Determine the [x, y] coordinate at the center of the cell enclosing the given text.  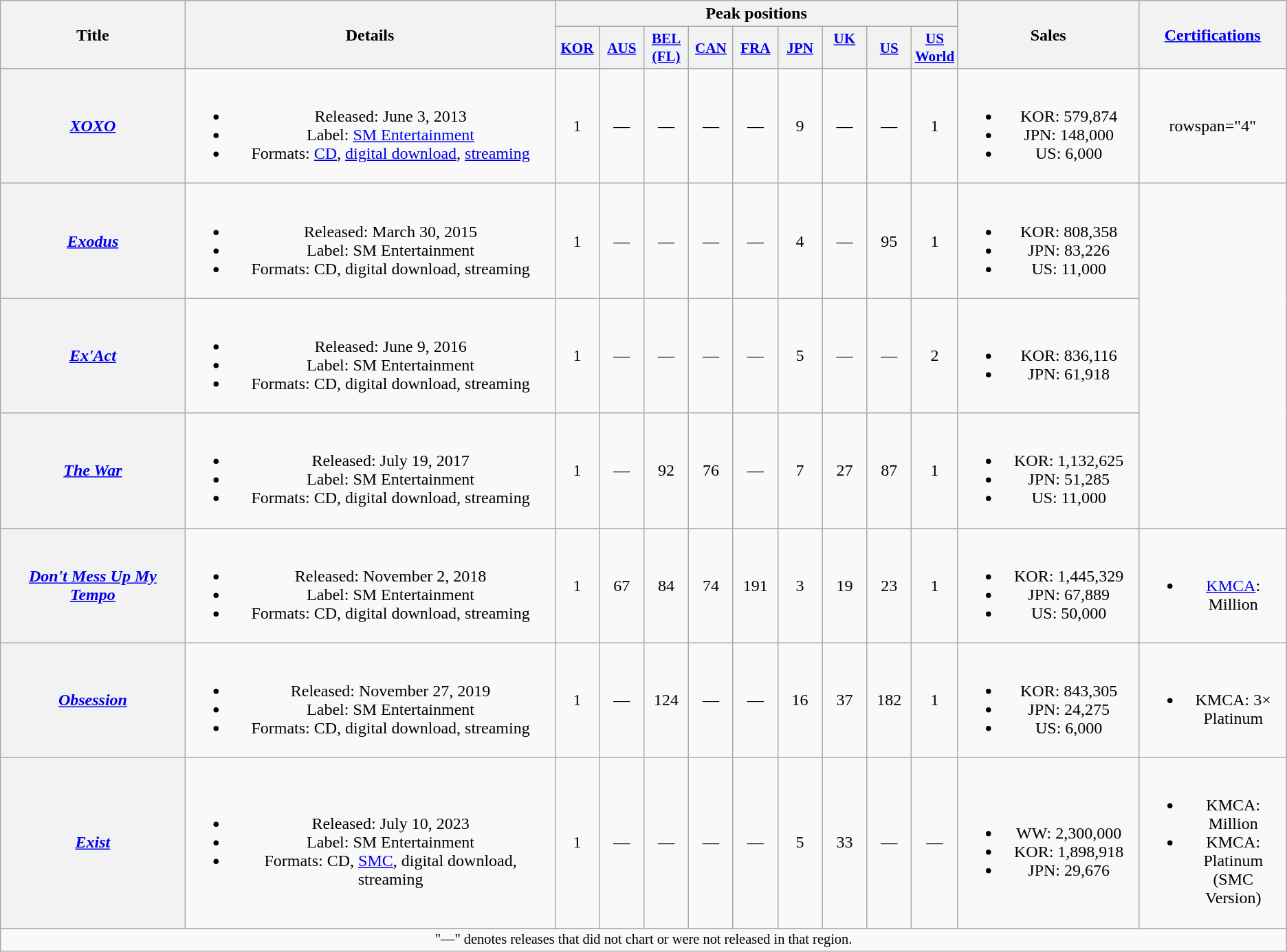
19 [844, 586]
Obsession [93, 700]
Released: July 19, 2017Label: SM EntertainmentFormats: CD, digital download, streaming [370, 470]
2 [935, 356]
Details [370, 34]
Don't Mess Up My Tempo [93, 586]
KOR: 579,874JPN: 148,000US: 6,000 [1048, 126]
124 [667, 700]
87 [890, 470]
7 [800, 470]
BEL(FL) [667, 48]
74 [711, 586]
182 [890, 700]
9 [800, 126]
Released: July 10, 2023Label: SM EntertainmentFormats: CD, SMC, digital download, streaming [370, 843]
Released: March 30, 2015Label: SM EntertainmentFormats: CD, digital download, streaming [370, 241]
UK [844, 48]
KOR: 808,358JPN: 83,226US: 11,000 [1048, 241]
Sales [1048, 34]
AUS [621, 48]
Released: November 27, 2019Label: SM EntertainmentFormats: CD, digital download, streaming [370, 700]
US [890, 48]
3 [800, 586]
WW: 2,300,000KOR: 1,898,918JPN: 29,676 [1048, 843]
Released: November 2, 2018Label: SM EntertainmentFormats: CD, digital download, streaming [370, 586]
23 [890, 586]
92 [667, 470]
Exodus [93, 241]
76 [711, 470]
KOR: 1,445,329JPN: 67,889US: 50,000 [1048, 586]
191 [755, 586]
33 [844, 843]
KMCA: 3× Platinum [1213, 700]
"—" denotes releases that did not chart or were not released in that region. [643, 940]
KOR: 1,132,625JPN: 51,285US: 11,000 [1048, 470]
Title [93, 34]
Ex'Act [93, 356]
JPN [800, 48]
KOR: 836,116JPN: 61,918 [1048, 356]
FRA [755, 48]
95 [890, 241]
Peak positions [756, 14]
Exist [93, 843]
rowspan="4" [1213, 126]
KOR: 843,305JPN: 24,275US: 6,000 [1048, 700]
Released: June 3, 2013Label: SM EntertainmentFormats: CD, digital download, streaming [370, 126]
37 [844, 700]
Certifications [1213, 34]
KOR [577, 48]
USWorld [935, 48]
KMCA: MillionKMCA: Platinum (SMC Version) [1213, 843]
KMCA: Million [1213, 586]
CAN [711, 48]
67 [621, 586]
XOXO [93, 126]
The War [93, 470]
27 [844, 470]
16 [800, 700]
Released: June 9, 2016Label: SM EntertainmentFormats: CD, digital download, streaming [370, 356]
4 [800, 241]
84 [667, 586]
